Scan for the cell matching the given text and deliver its (x, y) coordinate at center. 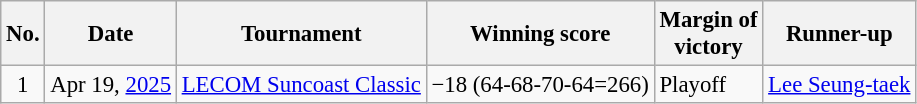
Apr 19, 2025 (110, 85)
Runner-up (840, 34)
Margin ofvictory (708, 34)
Lee Seung-taek (840, 85)
−18 (64-68-70-64=266) (540, 85)
Playoff (708, 85)
1 (23, 85)
Tournament (301, 34)
Date (110, 34)
No. (23, 34)
LECOM Suncoast Classic (301, 85)
Winning score (540, 34)
